Return [x, y] of the center of cell containing provided text 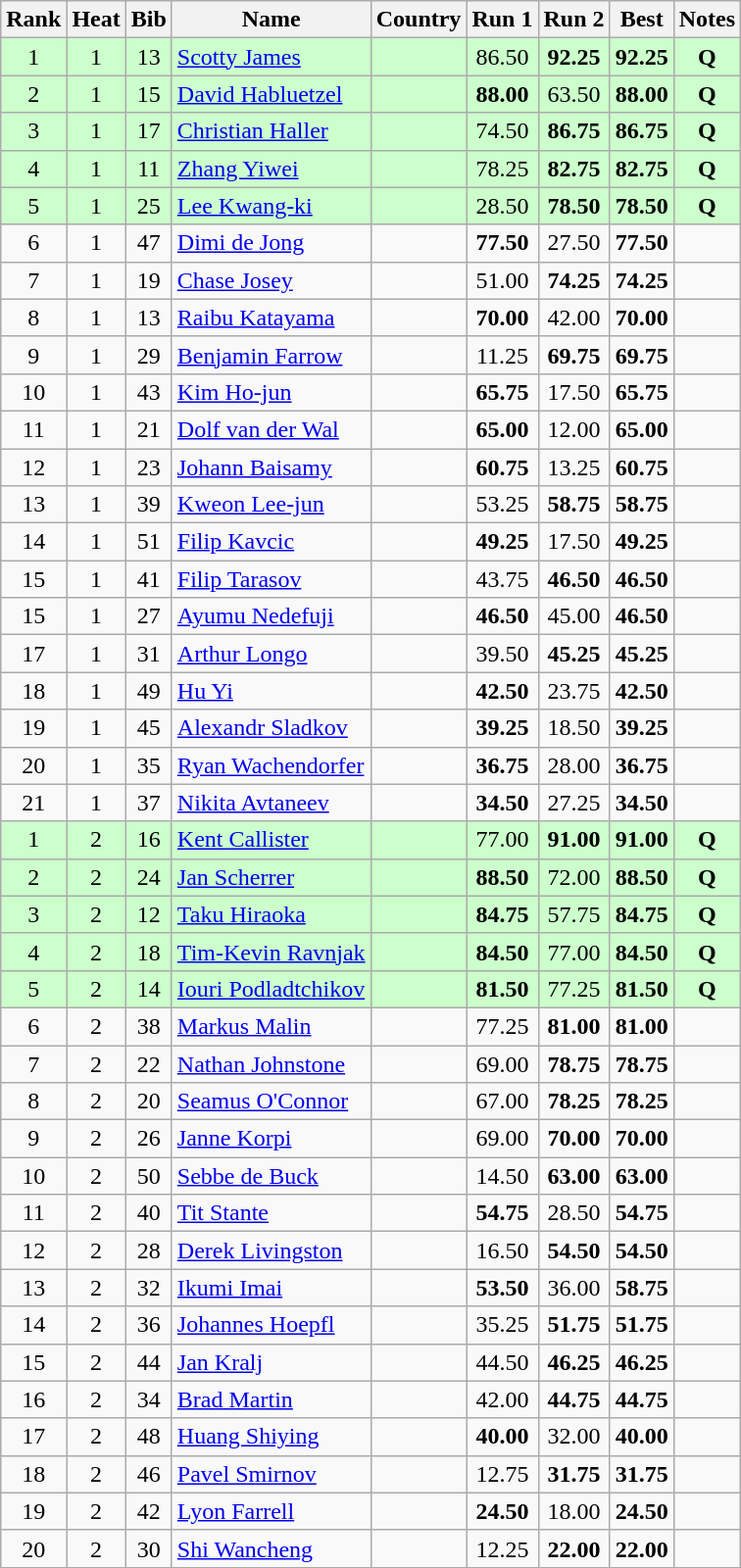
36 [149, 1325]
50 [149, 1176]
45 [149, 728]
26 [149, 1139]
12.75 [502, 1474]
72.00 [574, 877]
53.50 [502, 1288]
34 [149, 1399]
Nathan Johnstone [271, 1063]
Janne Korpi [271, 1139]
Kweon Lee-jun [271, 505]
Heat [96, 20]
Taku Hiraoka [271, 914]
23.75 [574, 691]
Ikumi Imai [271, 1288]
39 [149, 505]
Lyon Farrell [271, 1511]
Kim Ho-jun [271, 392]
74.50 [502, 131]
28 [149, 1250]
42 [149, 1511]
Zhang Yiwei [271, 169]
Brad Martin [271, 1399]
Iouri Podladtchikov [271, 989]
53.25 [502, 505]
12.00 [574, 429]
43.75 [502, 579]
Pavel Smirnov [271, 1474]
35 [149, 765]
29 [149, 355]
51 [149, 542]
30 [149, 1548]
Alexandr Sladkov [271, 728]
44 [149, 1362]
44.50 [502, 1362]
48 [149, 1437]
67.00 [502, 1102]
Nikita Avtaneev [271, 803]
Country [419, 20]
Kent Callister [271, 840]
Chase Josey [271, 280]
18.00 [574, 1511]
Christian Haller [271, 131]
Arthur Longo [271, 654]
Scotty James [271, 57]
Raibu Katayama [271, 318]
11.25 [502, 355]
22 [149, 1063]
Huang Shiying [271, 1437]
Tit Stante [271, 1213]
Ryan Wachendorfer [271, 765]
51.00 [502, 280]
13.25 [574, 467]
Benjamin Farrow [271, 355]
12.25 [502, 1548]
Tim-Kevin Ravnjak [271, 952]
16.50 [502, 1250]
Run 2 [574, 20]
47 [149, 243]
18.50 [574, 728]
27.50 [574, 243]
27 [149, 616]
Name [271, 20]
Johann Baisamy [271, 467]
Run 1 [502, 20]
43 [149, 392]
45.00 [574, 616]
Filip Kavcic [271, 542]
Johannes Hoepfl [271, 1325]
32 [149, 1288]
38 [149, 1026]
37 [149, 803]
Rank [33, 20]
41 [149, 579]
63.50 [574, 94]
Filip Tarasov [271, 579]
Lee Kwang-ki [271, 206]
Seamus O'Connor [271, 1102]
39.50 [502, 654]
Dolf van der Wal [271, 429]
Markus Malin [271, 1026]
32.00 [574, 1437]
Shi Wancheng [271, 1548]
23 [149, 467]
27.25 [574, 803]
Dimi de Jong [271, 243]
Best [641, 20]
Jan Kralj [271, 1362]
28.00 [574, 765]
David Habluetzel [271, 94]
49 [149, 691]
35.25 [502, 1325]
57.75 [574, 914]
Sebbe de Buck [271, 1176]
25 [149, 206]
40 [149, 1213]
Bib [149, 20]
86.50 [502, 57]
36.00 [574, 1288]
Hu Yi [271, 691]
31 [149, 654]
14.50 [502, 1176]
46 [149, 1474]
Derek Livingston [271, 1250]
Notes [707, 20]
Ayumu Nedefuji [271, 616]
24 [149, 877]
Jan Scherrer [271, 877]
